Output the [X, Y] coordinate of the center of the cell containing the given text.  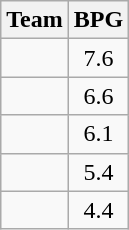
5.4 [98, 172]
Team [35, 20]
BPG [98, 20]
6.6 [98, 96]
4.4 [98, 210]
6.1 [98, 134]
7.6 [98, 58]
